Search for the cell housing the specified text and yield its [x, y] center coordinate. 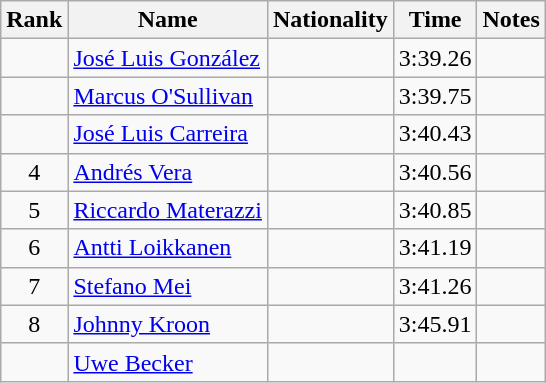
8 [34, 324]
Riccardo Materazzi [168, 210]
7 [34, 286]
Rank [34, 20]
Time [435, 20]
3:39.26 [435, 58]
3:40.85 [435, 210]
Name [168, 20]
6 [34, 248]
4 [34, 172]
5 [34, 210]
Johnny Kroon [168, 324]
Nationality [330, 20]
3:41.26 [435, 286]
José Luis González [168, 58]
3:41.19 [435, 248]
José Luis Carreira [168, 134]
Marcus O'Sullivan [168, 96]
3:39.75 [435, 96]
Antti Loikkanen [168, 248]
3:40.56 [435, 172]
Andrés Vera [168, 172]
Uwe Becker [168, 362]
3:45.91 [435, 324]
Stefano Mei [168, 286]
Notes [511, 20]
3:40.43 [435, 134]
